Scan for the cell matching the given text and deliver its (X, Y) coordinate at center. 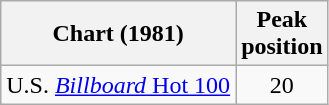
20 (282, 85)
Peakposition (282, 34)
U.S. Billboard Hot 100 (118, 85)
Chart (1981) (118, 34)
